Extract the (x, y) coordinate from the center of the cell holding the provided text.  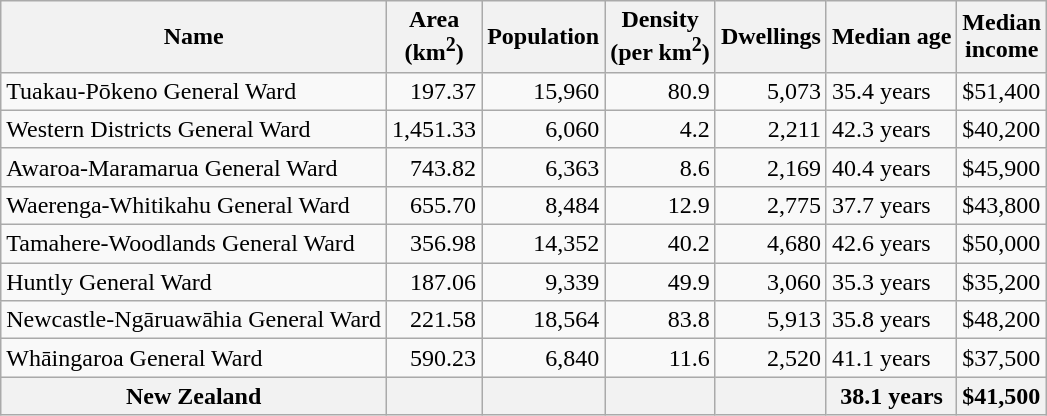
743.82 (434, 167)
83.8 (660, 320)
35.4 years (891, 91)
Newcastle-Ngāruawāhia General Ward (194, 320)
11.6 (660, 358)
Area(km2) (434, 37)
$35,200 (1002, 282)
$41,500 (1002, 396)
40.4 years (891, 167)
5,073 (770, 91)
197.37 (434, 91)
187.06 (434, 282)
3,060 (770, 282)
2,775 (770, 205)
356.98 (434, 244)
5,913 (770, 320)
37.7 years (891, 205)
2,211 (770, 129)
Median age (891, 37)
Western Districts General Ward (194, 129)
Waerenga-Whitikahu General Ward (194, 205)
Density(per km2) (660, 37)
4.2 (660, 129)
$51,400 (1002, 91)
40.2 (660, 244)
8.6 (660, 167)
14,352 (544, 244)
Huntly General Ward (194, 282)
12.9 (660, 205)
42.6 years (891, 244)
$40,200 (1002, 129)
15,960 (544, 91)
Dwellings (770, 37)
$50,000 (1002, 244)
80.9 (660, 91)
655.70 (434, 205)
221.58 (434, 320)
38.1 years (891, 396)
49.9 (660, 282)
1,451.33 (434, 129)
$37,500 (1002, 358)
35.3 years (891, 282)
6,060 (544, 129)
18,564 (544, 320)
$48,200 (1002, 320)
Name (194, 37)
2,169 (770, 167)
4,680 (770, 244)
35.8 years (891, 320)
9,339 (544, 282)
Tamahere-Woodlands General Ward (194, 244)
New Zealand (194, 396)
8,484 (544, 205)
Whāingaroa General Ward (194, 358)
Awaroa-Maramarua General Ward (194, 167)
6,840 (544, 358)
Medianincome (1002, 37)
590.23 (434, 358)
Population (544, 37)
42.3 years (891, 129)
41.1 years (891, 358)
$43,800 (1002, 205)
Tuakau-Pōkeno General Ward (194, 91)
$45,900 (1002, 167)
2,520 (770, 358)
6,363 (544, 167)
